Capture the cell that displays the provided text and extract its (X, Y) central coordinate. 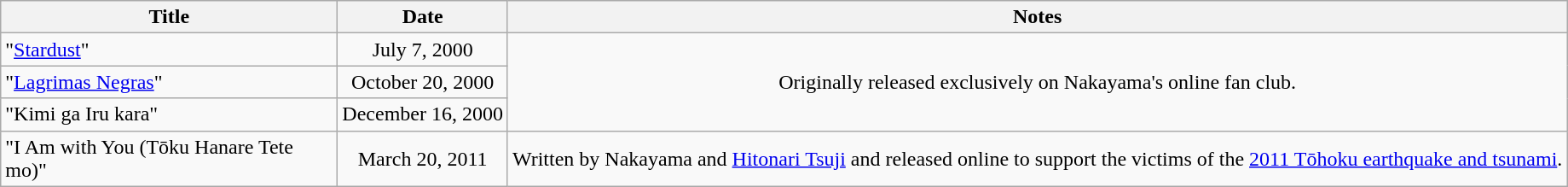
Written by Nakayama and Hitonari Tsuji and released online to support the victims of the 2011 Tōhoku earthquake and tsunami. (1037, 159)
Title (169, 17)
July 7, 2000 (423, 50)
"Lagrimas Negras" (169, 82)
Originally released exclusively on Nakayama's online fan club. (1037, 82)
"Kimi ga Iru kara" (169, 114)
March 20, 2011 (423, 159)
Date (423, 17)
"Stardust" (169, 50)
October 20, 2000 (423, 82)
Notes (1037, 17)
"I Am with You (Tōku Hanare Tete mo)" (169, 159)
December 16, 2000 (423, 114)
